Output the [x, y] coordinate of the center of the cell containing the given text.  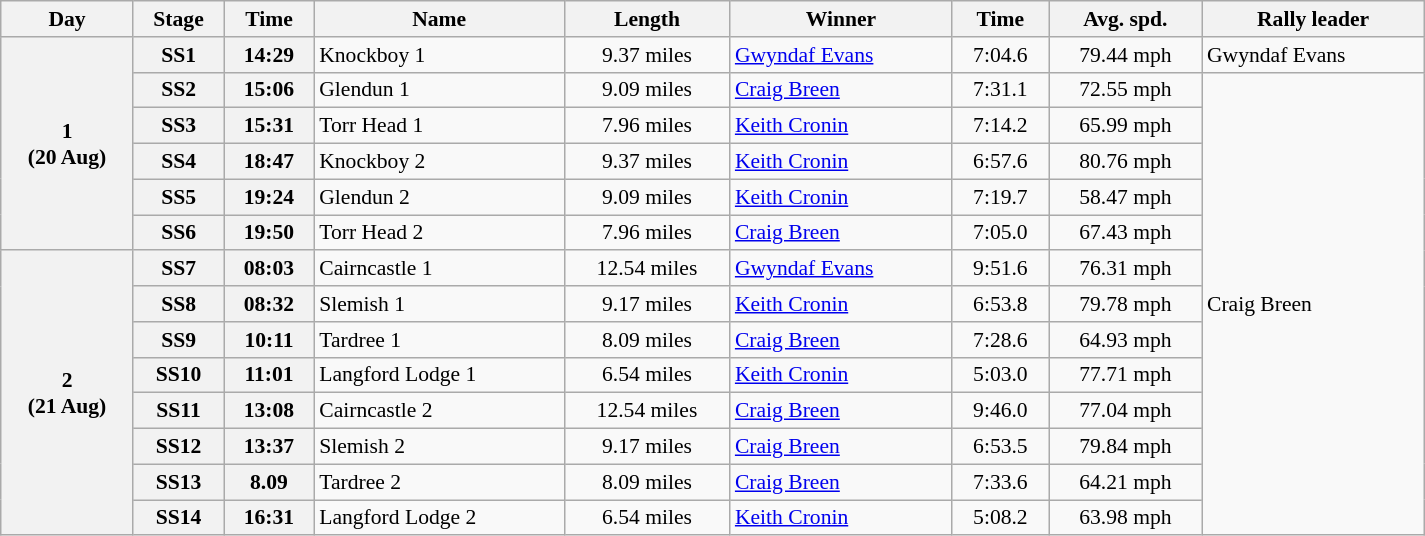
67.43 mph [1126, 233]
5:08.2 [1000, 518]
Langford Lodge 2 [439, 518]
19:50 [269, 233]
Slemish 1 [439, 304]
6:57.6 [1000, 162]
63.98 mph [1126, 518]
64.21 mph [1126, 482]
08:03 [269, 269]
Cairncastle 2 [439, 411]
1(20 Aug) [68, 144]
SS14 [178, 518]
7:31.1 [1000, 90]
Tardree 1 [439, 340]
13:08 [269, 411]
16:31 [269, 518]
14:29 [269, 55]
SS8 [178, 304]
Winner [841, 19]
SS12 [178, 447]
6:53.5 [1000, 447]
8.09 [269, 482]
SS11 [178, 411]
7:28.6 [1000, 340]
76.31 mph [1126, 269]
11:01 [269, 375]
Knockboy 1 [439, 55]
7:05.0 [1000, 233]
79.78 mph [1126, 304]
SS3 [178, 126]
Tardree 2 [439, 482]
15:06 [269, 90]
SS9 [178, 340]
6:53.8 [1000, 304]
Torr Head 1 [439, 126]
18:47 [269, 162]
77.71 mph [1126, 375]
SS13 [178, 482]
13:37 [269, 447]
9:46.0 [1000, 411]
10:11 [269, 340]
7:19.7 [1000, 197]
SS6 [178, 233]
15:31 [269, 126]
SS2 [178, 90]
Rally leader [1313, 19]
7:14.2 [1000, 126]
65.99 mph [1126, 126]
Knockboy 2 [439, 162]
58.47 mph [1126, 197]
79.44 mph [1126, 55]
SS5 [178, 197]
SS1 [178, 55]
79.84 mph [1126, 447]
SS7 [178, 269]
Name [439, 19]
Torr Head 2 [439, 233]
19:24 [269, 197]
Stage [178, 19]
64.93 mph [1126, 340]
Avg. spd. [1126, 19]
Length [647, 19]
5:03.0 [1000, 375]
7:33.6 [1000, 482]
Day [68, 19]
Cairncastle 1 [439, 269]
Glendun 1 [439, 90]
72.55 mph [1126, 90]
9:51.6 [1000, 269]
Langford Lodge 1 [439, 375]
Slemish 2 [439, 447]
08:32 [269, 304]
Glendun 2 [439, 197]
SS10 [178, 375]
2(21 Aug) [68, 394]
80.76 mph [1126, 162]
7:04.6 [1000, 55]
SS4 [178, 162]
77.04 mph [1126, 411]
